For the text-containing cell, return its midpoint in (x, y) coordinate format. 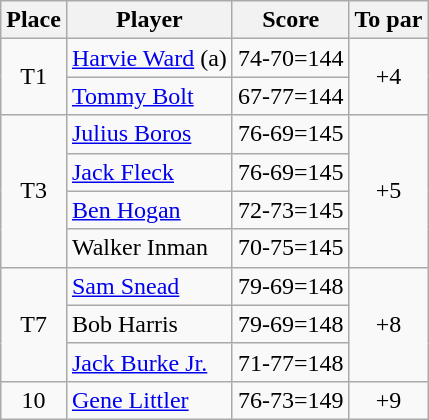
Tommy Bolt (149, 96)
Player (149, 20)
To par (388, 20)
T3 (34, 191)
T7 (34, 324)
76-73=149 (290, 400)
+4 (388, 77)
+9 (388, 400)
Julius Boros (149, 134)
Jack Burke Jr. (149, 362)
Harvie Ward (a) (149, 58)
Gene Littler (149, 400)
Ben Hogan (149, 210)
+5 (388, 191)
72-73=145 (290, 210)
Sam Snead (149, 286)
Jack Fleck (149, 172)
Walker Inman (149, 248)
Score (290, 20)
71-77=148 (290, 362)
70-75=145 (290, 248)
+8 (388, 324)
10 (34, 400)
74-70=144 (290, 58)
Place (34, 20)
67-77=144 (290, 96)
Bob Harris (149, 324)
T1 (34, 77)
